For the text-containing cell, return its midpoint in [X, Y] coordinate format. 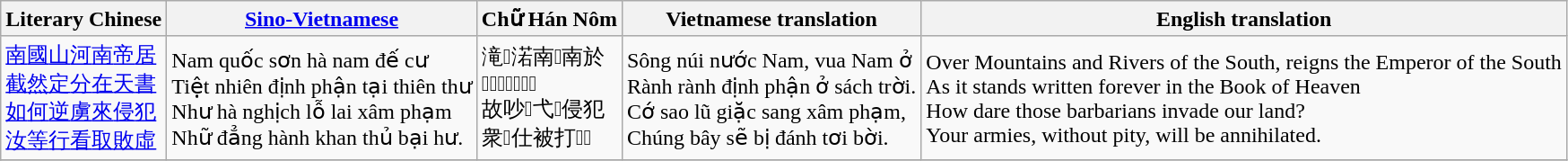
Sino-Vietnamese [322, 19]
English translation [1244, 19]
Sông núi nước Nam, vua Nam ởRành rành định phận ở sách trời.Cớ sao lũ giặc sang xâm phạm,Chúng bây sẽ bị đánh tơi bời. [771, 97]
南國山河南帝居截然定分在天書如何逆虜來侵犯汝等行看取敗虛 [84, 97]
Chữ Hán Nôm [549, 19]
Literary Chinese [84, 19]
Vietnamese translation [771, 19]
Nam quốc sơn hà nam đế cư Tiệt nhiên định phận tại thiên thư Như hà nghịch lỗ lai xâm phạm Nhữ đẳng hành khan thủ bại hư. [322, 97]
滝𡶀渃南𤤰南於𤋶𤋶定分於冊𡗶故吵𠎪弋𨖅侵犯衆𣊾仕被打𧛷𢱎 [549, 97]
